Capture the cell that displays the provided text and extract its (X, Y) central coordinate. 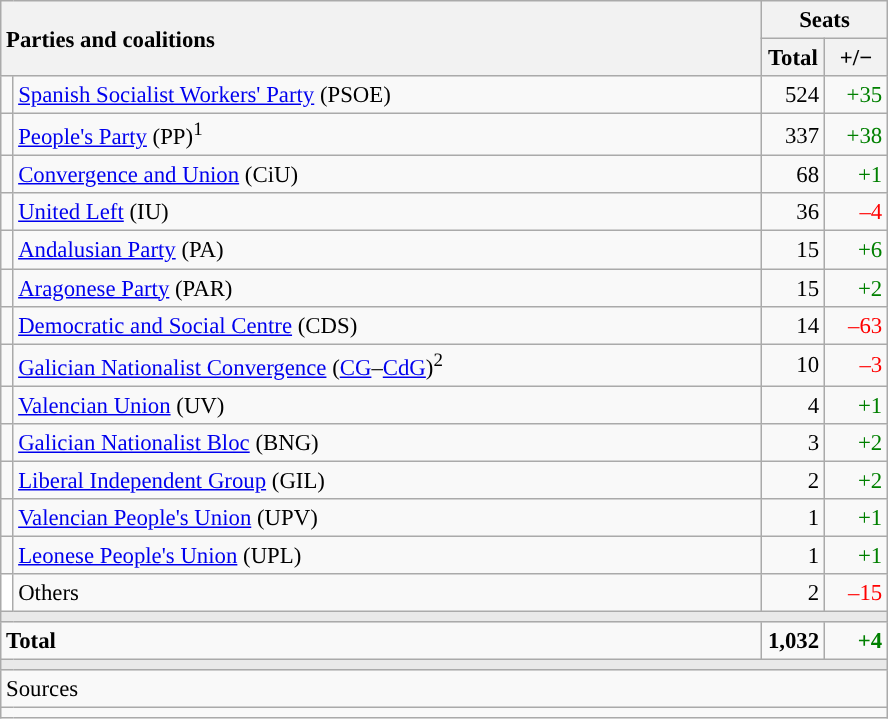
10 (792, 365)
3 (792, 443)
Others (387, 593)
Seats (824, 20)
–3 (856, 365)
+6 (856, 250)
524 (792, 95)
+/− (856, 58)
Sources (444, 689)
1,032 (792, 641)
–15 (856, 593)
Galician Nationalist Bloc (BNG) (387, 443)
Spanish Socialist Workers' Party (PSOE) (387, 95)
4 (792, 405)
36 (792, 213)
Andalusian Party (PA) (387, 250)
–63 (856, 325)
Convergence and Union (CiU) (387, 175)
United Left (IU) (387, 213)
–4 (856, 213)
Leonese People's Union (UPL) (387, 555)
Democratic and Social Centre (CDS) (387, 325)
Liberal Independent Group (GIL) (387, 480)
68 (792, 175)
+35 (856, 95)
+38 (856, 135)
People's Party (PP)1 (387, 135)
14 (792, 325)
+4 (856, 641)
337 (792, 135)
Parties and coalitions (382, 38)
Galician Nationalist Convergence (CG–CdG)2 (387, 365)
Aragonese Party (PAR) (387, 288)
Valencian Union (UV) (387, 405)
Valencian People's Union (UPV) (387, 518)
